Return (X, Y) of the center of cell containing provided text 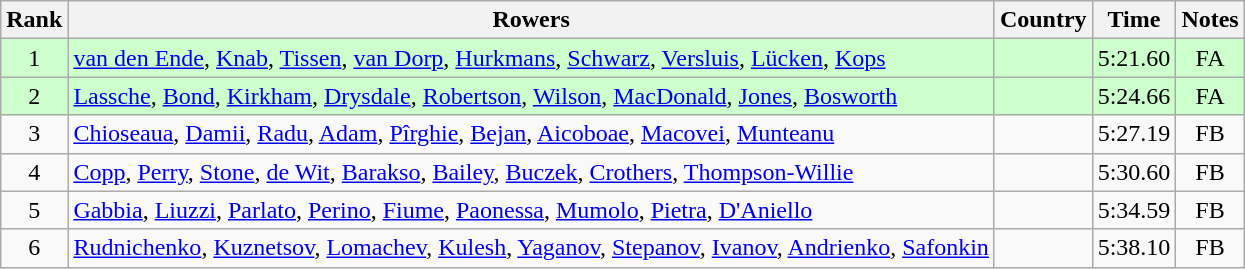
Notes (1210, 20)
Rank (34, 20)
Gabbia, Liuzzi, Parlato, Perino, Fiume, Paonessa, Mumolo, Pietra, D'Aniello (532, 210)
Copp, Perry, Stone, de Wit, Barakso, Bailey, Buczek, Crothers, Thompson-Willie (532, 172)
5:27.19 (1134, 134)
1 (34, 58)
Rowers (532, 20)
5:24.66 (1134, 96)
van den Ende, Knab, Tissen, van Dorp, Hurkmans, Schwarz, Versluis, Lücken, Kops (532, 58)
6 (34, 248)
5 (34, 210)
3 (34, 134)
5:34.59 (1134, 210)
Rudnichenko, Kuznetsov, Lomachev, Kulesh, Yaganov, Stepanov, Ivanov, Andrienko, Safonkin (532, 248)
5:30.60 (1134, 172)
2 (34, 96)
Country (1043, 20)
Time (1134, 20)
Lassche, Bond, Kirkham, Drysdale, Robertson, Wilson, MacDonald, Jones, Bosworth (532, 96)
Chioseaua, Damii, Radu, Adam, Pîrghie, Bejan, Aicoboae, Macovei, Munteanu (532, 134)
5:38.10 (1134, 248)
5:21.60 (1134, 58)
4 (34, 172)
